Pinpoint the cell where the given text exists, returning its (x, y) midpoint coordinate. 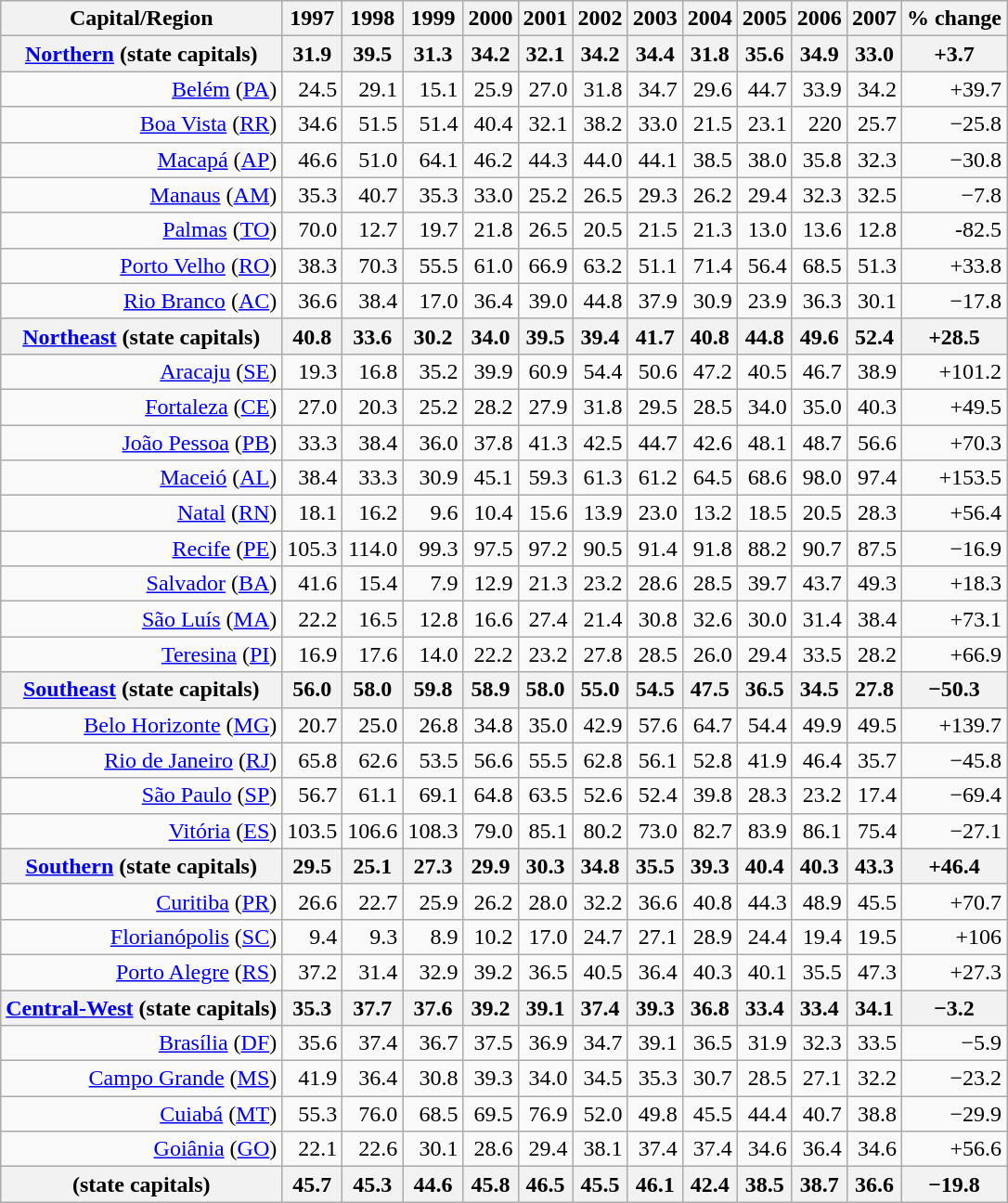
37.8 (490, 443)
Palmas (TO) (141, 230)
51.4 (433, 124)
29.1 (373, 89)
61.3 (600, 478)
23.0 (655, 513)
30.2 (433, 336)
40.1 (765, 972)
49.5 (874, 725)
37.7 (373, 1007)
Manaus (AM) (141, 195)
34.9 (819, 54)
Northern (state capitals) (141, 54)
64.8 (490, 796)
+70.7 (954, 901)
Vitória (ES) (141, 831)
10.2 (490, 937)
2003 (655, 19)
106.6 (373, 831)
88.2 (765, 549)
-82.5 (954, 230)
49.9 (819, 725)
97.4 (874, 478)
13.2 (709, 513)
38.8 (874, 1114)
19.5 (874, 937)
57.6 (655, 725)
30.0 (765, 619)
−5.9 (954, 1043)
71.4 (709, 265)
+27.3 (954, 972)
2007 (874, 19)
Florianópolis (SC) (141, 937)
19.4 (819, 937)
38.7 (819, 1184)
43.3 (874, 866)
16.6 (490, 619)
90.7 (819, 549)
34.4 (655, 54)
65.8 (312, 760)
−29.9 (954, 1114)
52.8 (709, 760)
36.3 (819, 301)
87.5 (874, 549)
83.9 (765, 831)
São Paulo (SP) (141, 796)
31.3 (433, 54)
Curitiba (PR) (141, 901)
2001 (546, 19)
62.6 (373, 760)
36.9 (546, 1043)
56.0 (312, 690)
91.4 (655, 549)
1997 (312, 19)
Belo Horizonte (MG) (141, 725)
45.1 (490, 478)
16.8 (373, 371)
19.3 (312, 371)
66.9 (546, 265)
32.6 (709, 619)
75.4 (874, 831)
45.3 (373, 1184)
Aracaju (SE) (141, 371)
69.5 (490, 1114)
Southern (state capitals) (141, 866)
45.8 (490, 1184)
16.2 (373, 513)
39.9 (490, 371)
9.3 (373, 937)
44.6 (433, 1184)
41.7 (655, 336)
29.3 (655, 195)
39.4 (600, 336)
27.4 (546, 619)
44.0 (600, 160)
Fortaleza (CE) (141, 407)
50.6 (655, 371)
27.3 (433, 866)
−7.8 (954, 195)
2004 (709, 19)
Natal (RN) (141, 513)
34.1 (874, 1007)
41.6 (312, 584)
2006 (819, 19)
76.0 (373, 1114)
43.7 (819, 584)
24.7 (600, 937)
+18.3 (954, 584)
97.2 (546, 549)
−50.3 (954, 690)
99.3 (433, 549)
Maceió (AL) (141, 478)
18.1 (312, 513)
70.0 (312, 230)
46.6 (312, 160)
23.1 (765, 124)
Macapá (AP) (141, 160)
47.2 (709, 371)
51.1 (655, 265)
55.0 (600, 690)
38.1 (600, 1149)
−17.8 (954, 301)
+46.4 (954, 866)
Recife (PE) (141, 549)
21.8 (490, 230)
58.9 (490, 690)
São Luís (MA) (141, 619)
−45.8 (954, 760)
42.5 (600, 443)
10.4 (490, 513)
+39.7 (954, 89)
45.7 (312, 1184)
37.5 (490, 1043)
108.3 (433, 831)
26.0 (709, 654)
Cuiabá (MT) (141, 1114)
Capital/Region (141, 19)
35.8 (819, 160)
44.4 (765, 1114)
+101.2 (954, 371)
63.5 (546, 796)
+56.6 (954, 1149)
Rio de Janeiro (RJ) (141, 760)
1998 (373, 19)
26.6 (312, 901)
+49.5 (954, 407)
51.0 (373, 160)
48.1 (765, 443)
13.9 (600, 513)
21.4 (600, 619)
32.9 (433, 972)
69.1 (433, 796)
22.7 (373, 901)
+153.5 (954, 478)
(state capitals) (141, 1184)
36.8 (709, 1007)
20.3 (373, 407)
% change (954, 19)
59.8 (433, 690)
Porto Velho (RO) (141, 265)
Southeast (state capitals) (141, 690)
Central-West (state capitals) (141, 1007)
−16.9 (954, 549)
46.4 (819, 760)
48.7 (819, 443)
37.6 (433, 1007)
52.0 (600, 1114)
23.9 (765, 301)
64.7 (709, 725)
97.5 (490, 549)
+70.3 (954, 443)
25.1 (373, 866)
49.3 (874, 584)
51.3 (874, 265)
16.5 (373, 619)
105.3 (312, 549)
59.3 (546, 478)
46.2 (490, 160)
16.9 (312, 654)
+73.1 (954, 619)
2002 (600, 19)
17.4 (874, 796)
33.6 (373, 336)
86.1 (819, 831)
48.9 (819, 901)
220 (819, 124)
64.5 (709, 478)
12.7 (373, 230)
Salvador (BA) (141, 584)
42.9 (600, 725)
62.8 (600, 760)
63.2 (600, 265)
Belém (PA) (141, 89)
João Pessoa (PB) (141, 443)
42.4 (709, 1184)
8.9 (433, 937)
Brasília (DF) (141, 1043)
13.6 (819, 230)
Boa Vista (RR) (141, 124)
68.6 (765, 478)
−30.8 (954, 160)
54.5 (655, 690)
80.2 (600, 831)
14.0 (433, 654)
30.7 (709, 1079)
37.2 (312, 972)
91.8 (709, 549)
53.5 (433, 760)
41.3 (546, 443)
39.8 (709, 796)
Goiânia (GO) (141, 1149)
103.5 (312, 831)
25.0 (373, 725)
64.1 (433, 160)
+33.8 (954, 265)
−3.2 (954, 1007)
79.0 (490, 831)
61.1 (373, 796)
39.0 (546, 301)
38.0 (765, 160)
15.1 (433, 89)
−27.1 (954, 831)
7.9 (433, 584)
44.1 (655, 160)
82.7 (709, 831)
98.0 (819, 478)
Northeast (state capitals) (141, 336)
52.6 (600, 796)
27.9 (546, 407)
+3.7 (954, 54)
60.9 (546, 371)
15.4 (373, 584)
33.9 (819, 89)
32.5 (874, 195)
−69.4 (954, 796)
25.7 (874, 124)
2005 (765, 19)
76.9 (546, 1114)
29.9 (490, 866)
37.9 (655, 301)
56.4 (765, 265)
85.1 (546, 831)
46.7 (819, 371)
15.6 (546, 513)
61.2 (655, 478)
−23.2 (954, 1079)
22.6 (373, 1149)
36.0 (433, 443)
+106 (954, 937)
35.7 (874, 760)
20.7 (312, 725)
39.7 (765, 584)
Teresina (PI) (141, 654)
49.6 (819, 336)
13.0 (765, 230)
56.1 (655, 760)
Campo Grande (MS) (141, 1079)
61.0 (490, 265)
47.5 (709, 690)
9.6 (433, 513)
2000 (490, 19)
38.3 (312, 265)
18.5 (765, 513)
70.3 (373, 265)
38.9 (874, 371)
+139.7 (954, 725)
56.7 (312, 796)
24.4 (765, 937)
+28.5 (954, 336)
+66.9 (954, 654)
29.6 (709, 89)
35.2 (433, 371)
30.3 (546, 866)
46.1 (655, 1184)
28.9 (709, 937)
19.7 (433, 230)
Rio Branco (AC) (141, 301)
49.8 (655, 1114)
+56.4 (954, 513)
24.5 (312, 89)
47.3 (874, 972)
38.2 (600, 124)
Porto Alegre (RS) (141, 972)
36.7 (433, 1043)
22.1 (312, 1149)
1999 (433, 19)
−25.8 (954, 124)
51.5 (373, 124)
90.5 (600, 549)
42.6 (709, 443)
17.6 (373, 654)
26.8 (433, 725)
46.5 (546, 1184)
73.0 (655, 831)
12.9 (490, 584)
−19.8 (954, 1184)
9.4 (312, 937)
55.3 (312, 1114)
28.0 (546, 901)
114.0 (373, 549)
